From the cell containing the given text, extract its center point as [x, y] coordinate. 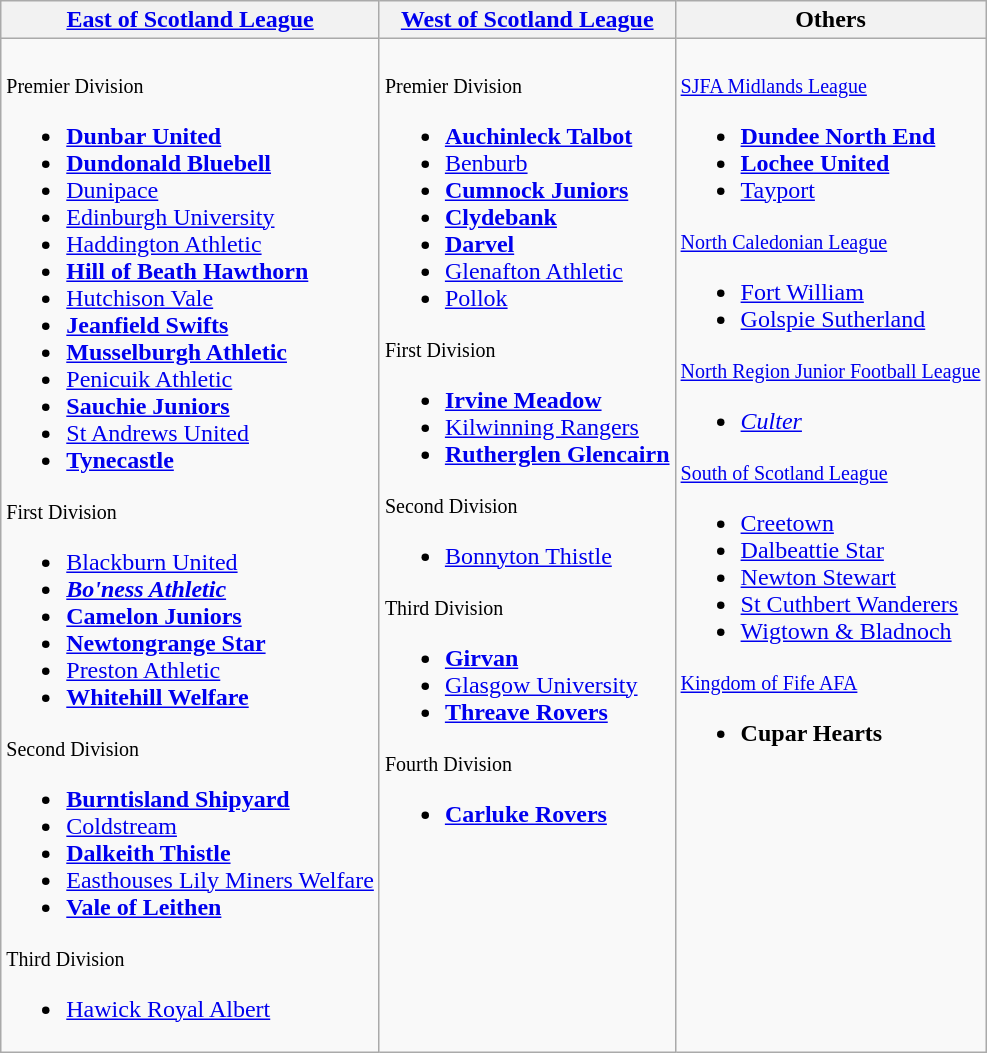
East of Scotland League [190, 20]
West of Scotland League [527, 20]
Others [830, 20]
